Capture the cell that displays the provided text and extract its (x, y) central coordinate. 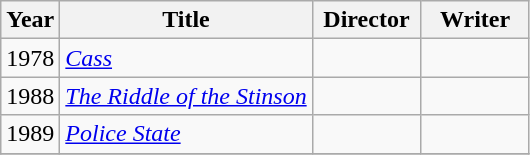
Title (186, 20)
Year (30, 20)
1978 (30, 58)
1989 (30, 134)
Police State (186, 134)
Director (366, 20)
1988 (30, 96)
The Riddle of the Stinson (186, 96)
Writer (476, 20)
Cass (186, 58)
